Scan for the cell matching the given text and deliver its (x, y) coordinate at center. 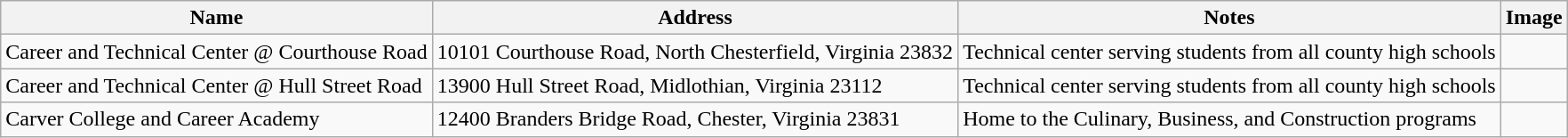
Career and Technical Center @ Courthouse Road (217, 52)
Name (217, 18)
13900 Hull Street Road, Midlothian, Virginia 23112 (695, 85)
Carver College and Career Academy (217, 119)
Image (1534, 18)
12400 Branders Bridge Road, Chester, Virginia 23831 (695, 119)
Home to the Culinary, Business, and Construction programs (1230, 119)
Career and Technical Center @ Hull Street Road (217, 85)
Notes (1230, 18)
Address (695, 18)
10101 Courthouse Road, North Chesterfield, Virginia 23832 (695, 52)
